Output the (X, Y) coordinate of the center of the cell containing the given text.  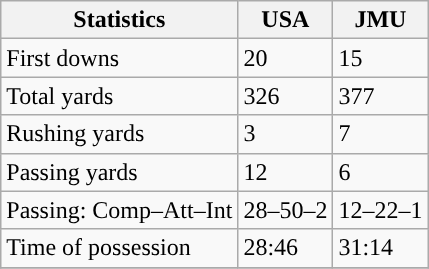
28–50–2 (286, 210)
Passing yards (120, 172)
Rushing yards (120, 134)
15 (380, 58)
Time of possession (120, 248)
Passing: Comp–Att–Int (120, 210)
USA (286, 20)
12 (286, 172)
12–22–1 (380, 210)
326 (286, 96)
3 (286, 134)
Total yards (120, 96)
31:14 (380, 248)
6 (380, 172)
28:46 (286, 248)
First downs (120, 58)
7 (380, 134)
JMU (380, 20)
20 (286, 58)
377 (380, 96)
Statistics (120, 20)
